Find where the given text appears and provide that cell's center as [X, Y] coordinate. 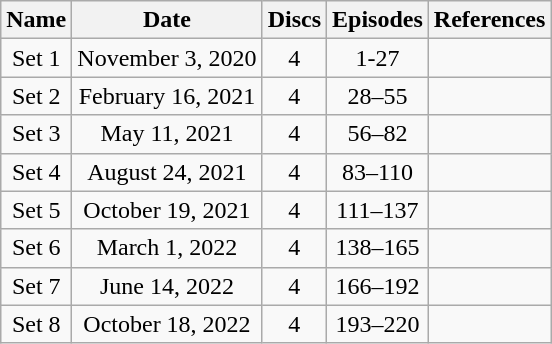
References [490, 20]
1-27 [378, 58]
Name [36, 20]
193–220 [378, 324]
138–165 [378, 248]
Set 2 [36, 96]
Date [167, 20]
Set 3 [36, 134]
August 24, 2021 [167, 172]
28–55 [378, 96]
83–110 [378, 172]
June 14, 2022 [167, 286]
Discs [294, 20]
November 3, 2020 [167, 58]
May 11, 2021 [167, 134]
Set 4 [36, 172]
October 19, 2021 [167, 210]
October 18, 2022 [167, 324]
February 16, 2021 [167, 96]
March 1, 2022 [167, 248]
Set 8 [36, 324]
Set 6 [36, 248]
111–137 [378, 210]
56–82 [378, 134]
Episodes [378, 20]
Set 5 [36, 210]
166–192 [378, 286]
Set 7 [36, 286]
Set 1 [36, 58]
